Return (x, y) of the center of cell containing provided text 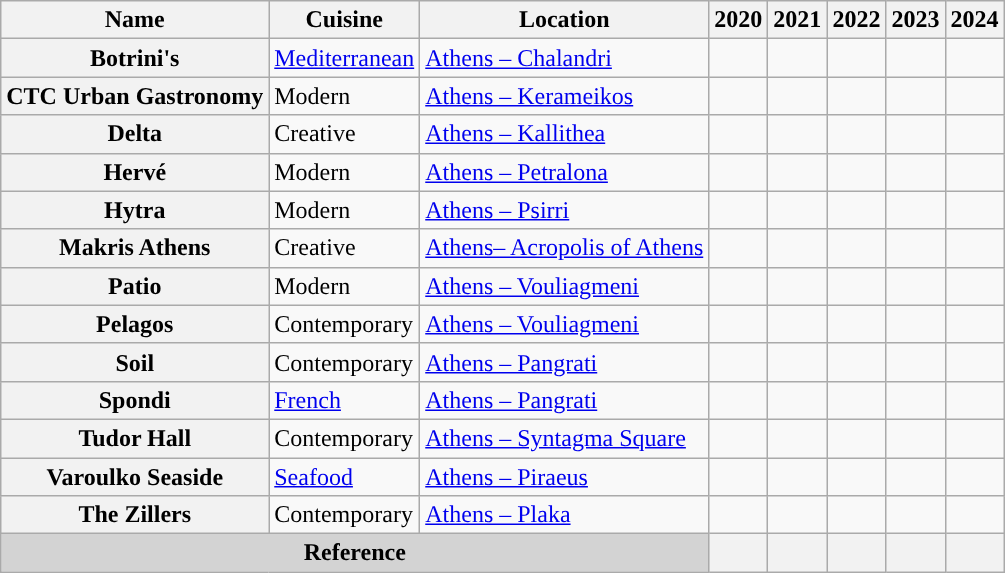
Spondi (135, 400)
Athens – Piraeus (564, 477)
Athens – Chalandri (564, 58)
2020 (738, 20)
Patio (135, 286)
Seafood (344, 477)
2021 (798, 20)
Location (564, 20)
The Zillers (135, 515)
Name (135, 20)
Athens– Acropolis of Athens (564, 248)
CTC Urban Gastronomy (135, 96)
Hytra (135, 210)
Varoulko Seaside (135, 477)
Reference (355, 553)
French (344, 400)
Delta (135, 134)
Makris Athens (135, 248)
2024 (974, 20)
Tudor Hall (135, 438)
Athens – Kallithea (564, 134)
Hervé (135, 172)
Athens – Petralona (564, 172)
Cuisine (344, 20)
2023 (916, 20)
Athens – Psirri (564, 210)
Athens – Syntagma Square (564, 438)
Athens – Plaka (564, 515)
Botrini's (135, 58)
Pelagos (135, 324)
2022 (856, 20)
Mediterranean (344, 58)
Athens – Kerameikos (564, 96)
Soil (135, 362)
